Extract the (X, Y) coordinate from the center of the cell holding the provided text.  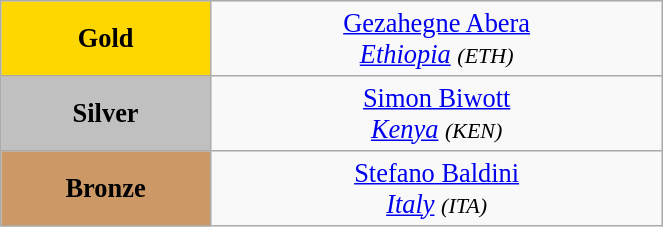
Gold (106, 38)
Stefano BaldiniItaly (ITA) (436, 188)
Silver (106, 112)
Bronze (106, 188)
Simon BiwottKenya (KEN) (436, 112)
Gezahegne AberaEthiopia (ETH) (436, 38)
